Output the [x, y] coordinate of the center of the cell containing the given text.  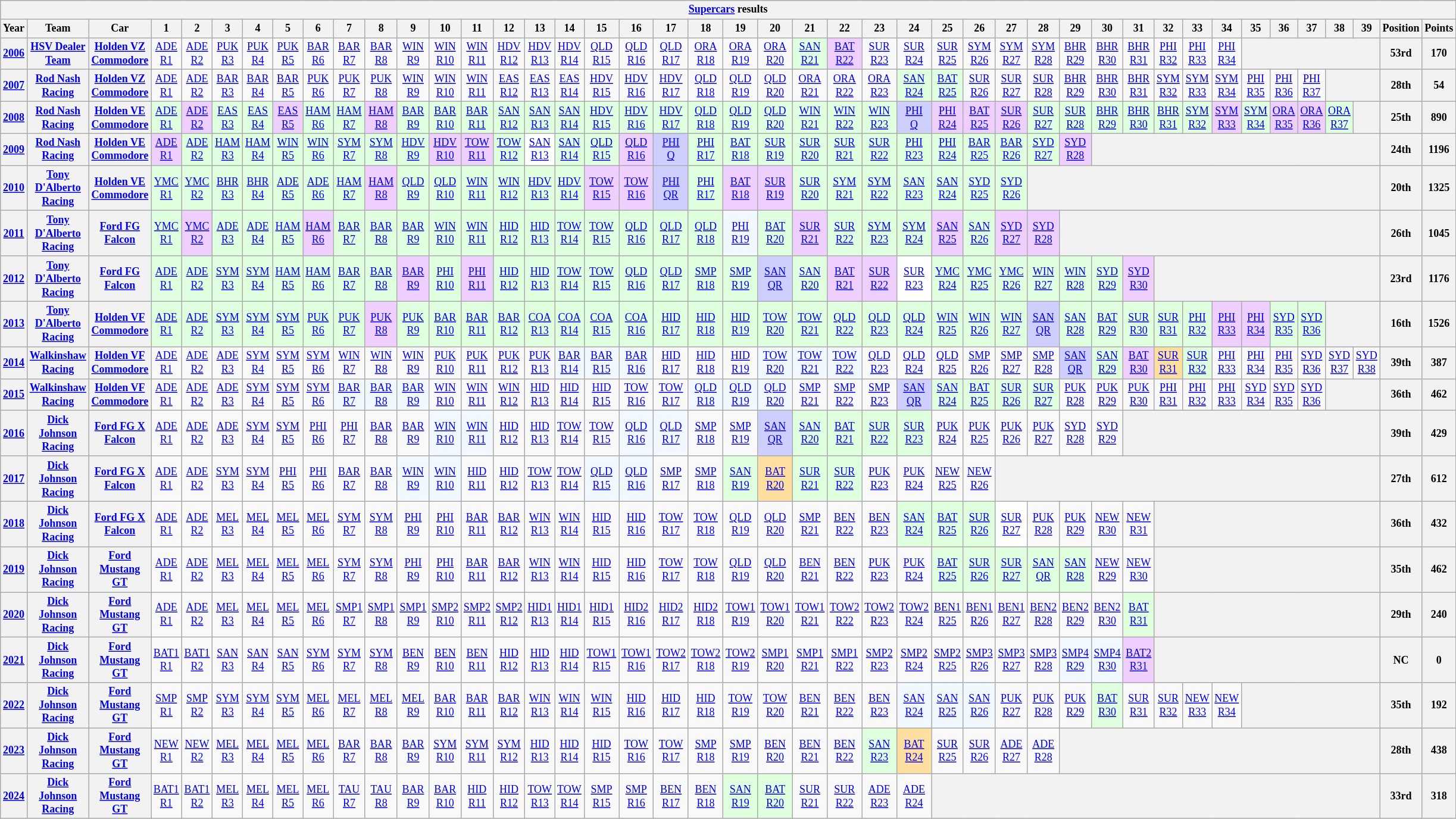
2008 [14, 117]
2012 [14, 279]
TOWR11 [477, 149]
QLDR22 [845, 324]
NEWR2 [197, 751]
SMP1R21 [810, 660]
9 [413, 29]
BEN1R27 [1011, 614]
27th [1401, 479]
BATR31 [1139, 614]
TOW2R18 [705, 660]
BARR5 [288, 86]
2024 [14, 796]
QLDR9 [413, 188]
SMPR2 [197, 705]
2020 [14, 614]
BHRR4 [258, 188]
BENR10 [445, 660]
EASR3 [227, 117]
1176 [1439, 279]
SYMR12 [509, 751]
TOW1R20 [775, 614]
SYDR34 [1256, 395]
WINR7 [349, 362]
NEWR26 [979, 479]
HID1R15 [601, 614]
SMP4R29 [1076, 660]
WINR5 [288, 149]
SYMR21 [845, 188]
33 [1197, 29]
ADER24 [914, 796]
SMPR1 [167, 705]
318 [1439, 796]
PUKR13 [540, 362]
SMP3R28 [1043, 660]
ADER5 [288, 188]
WINR6 [318, 149]
ORAR37 [1339, 117]
YMCR24 [948, 279]
11 [477, 29]
PHIR36 [1283, 86]
ORAR18 [705, 54]
ORAR36 [1312, 117]
12 [509, 29]
TAUR7 [349, 796]
22 [845, 29]
SYDR30 [1139, 279]
SANR21 [810, 54]
PHIR37 [1312, 86]
192 [1439, 705]
BARR6 [318, 54]
BARR26 [1011, 149]
WINR21 [810, 117]
TOWR22 [845, 362]
32 [1168, 29]
COAR16 [636, 324]
2015 [14, 395]
SANR12 [509, 117]
2016 [14, 433]
WINR15 [601, 705]
MELR8 [381, 705]
COAR13 [540, 324]
890 [1439, 117]
QLDR25 [948, 362]
SMPR16 [636, 796]
PHIQR [671, 188]
16 [636, 29]
BAT2R31 [1139, 660]
2019 [14, 569]
53rd [1401, 54]
TOWR12 [509, 149]
2007 [14, 86]
SYMR10 [445, 751]
29 [1076, 29]
SMP2R25 [948, 660]
2014 [14, 362]
SMP1R7 [349, 614]
NC [1401, 660]
TOW2R19 [741, 660]
NEWR34 [1227, 705]
PUKR11 [477, 362]
BARR14 [570, 362]
BARR15 [601, 362]
170 [1439, 54]
2010 [14, 188]
19 [741, 29]
ORAR19 [741, 54]
BENR11 [477, 660]
25 [948, 29]
8 [381, 29]
EASR5 [288, 117]
BATR24 [914, 751]
SYMR27 [1011, 54]
SYMR26 [979, 54]
HID2R16 [636, 614]
SYMR11 [477, 751]
Year [14, 29]
PHIR23 [914, 149]
BATR29 [1107, 324]
BEN1R26 [979, 614]
BEN1R25 [948, 614]
PUKR30 [1139, 395]
QLDR10 [445, 188]
WINR22 [845, 117]
13 [540, 29]
39 [1367, 29]
PHIR7 [349, 433]
HID2R17 [671, 614]
HSV Dealer Team [58, 54]
240 [1439, 614]
BENR18 [705, 796]
SMP2R24 [914, 660]
34 [1227, 29]
20th [1401, 188]
1325 [1439, 188]
25th [1401, 117]
5 [288, 29]
SMPR28 [1043, 362]
HDVR10 [445, 149]
Team [58, 29]
Car [120, 29]
ORAR23 [879, 86]
BARR16 [636, 362]
WINR8 [381, 362]
PUKR26 [1011, 433]
SURR30 [1139, 324]
SMP1R9 [413, 614]
MELR9 [413, 705]
BHRR3 [227, 188]
23rd [1401, 279]
30 [1107, 29]
SANR29 [1107, 362]
1526 [1439, 324]
PUKR4 [258, 54]
24 [914, 29]
BEN2R28 [1043, 614]
PHIR19 [741, 233]
SMP1R20 [775, 660]
21 [810, 29]
PUKR25 [979, 433]
SMP1R8 [381, 614]
35 [1256, 29]
TOWR19 [741, 705]
24th [1401, 149]
BENR9 [413, 660]
28 [1043, 29]
SMP2R11 [477, 614]
10 [445, 29]
ADER27 [1011, 751]
SYDR37 [1339, 362]
WINR25 [948, 324]
COAR15 [601, 324]
7 [349, 29]
TOW1R21 [810, 614]
NEWR25 [948, 479]
17 [671, 29]
14 [570, 29]
1 [167, 29]
PUKR3 [227, 54]
YMCR25 [979, 279]
SMP3R27 [1011, 660]
BEN2R30 [1107, 614]
BENR17 [671, 796]
HDVR9 [413, 149]
ORAR22 [845, 86]
ADER4 [258, 233]
BARR25 [979, 149]
0 [1439, 660]
WINR28 [1076, 279]
EASR12 [509, 86]
PUKR12 [509, 362]
NEWR31 [1139, 524]
NEWR1 [167, 751]
438 [1439, 751]
BATR22 [845, 54]
SMPR27 [1011, 362]
54 [1439, 86]
ORAR35 [1283, 117]
29th [1401, 614]
SMPR17 [671, 479]
PHIR11 [477, 279]
2013 [14, 324]
EASR4 [258, 117]
4 [258, 29]
PUKR10 [445, 362]
SMP2R23 [879, 660]
15 [601, 29]
WINR26 [979, 324]
TOW2R17 [671, 660]
20 [775, 29]
TAUR8 [381, 796]
1196 [1439, 149]
SMP3R26 [979, 660]
SANR3 [227, 660]
38 [1339, 29]
BENR20 [775, 751]
Supercars results [729, 10]
MELR7 [349, 705]
HID1R13 [540, 614]
TOW1R16 [636, 660]
26 [979, 29]
COAR14 [570, 324]
NEWR29 [1107, 569]
23 [879, 29]
ORAR20 [775, 54]
SYDR38 [1367, 362]
TOW2R24 [914, 614]
6 [318, 29]
TOW1R15 [601, 660]
SYMR24 [914, 233]
SYMR23 [879, 233]
PHIR5 [288, 479]
SMPR26 [979, 362]
1045 [1439, 233]
SMP2R10 [445, 614]
SMPR22 [845, 395]
BARR4 [258, 86]
16th [1401, 324]
432 [1439, 524]
ADER23 [879, 796]
HAMR4 [258, 149]
ADER28 [1043, 751]
18 [705, 29]
ADER6 [318, 188]
SMP4R30 [1107, 660]
387 [1439, 362]
NEWR33 [1197, 705]
ORAR21 [810, 86]
WINR23 [879, 117]
SANR5 [288, 660]
429 [1439, 433]
YMCR26 [1011, 279]
SMP1R22 [845, 660]
3 [227, 29]
612 [1439, 479]
PUKR5 [288, 54]
HDVR12 [509, 54]
Position [1401, 29]
EASR13 [540, 86]
2006 [14, 54]
2011 [14, 233]
2023 [14, 751]
HID1R14 [570, 614]
2017 [14, 479]
Points [1439, 29]
PUKR9 [413, 324]
SYMR28 [1043, 54]
BARR3 [227, 86]
BEN2R29 [1076, 614]
2 [197, 29]
TOW2R23 [879, 614]
HID2R18 [705, 614]
31 [1139, 29]
26th [1401, 233]
SURR24 [914, 54]
EASR14 [570, 86]
TOW1R19 [741, 614]
33rd [1401, 796]
SMPR23 [879, 395]
SYDR26 [1011, 188]
2009 [14, 149]
SYDR25 [979, 188]
37 [1312, 29]
HAMR3 [227, 149]
SANR4 [258, 660]
36 [1283, 29]
TOW2R22 [845, 614]
PHIR31 [1168, 395]
SYMR22 [879, 188]
2022 [14, 705]
SMPR15 [601, 796]
2018 [14, 524]
SMP2R12 [509, 614]
2021 [14, 660]
27 [1011, 29]
